Return the (x, y) coordinate for the center point of the cell that contains the specified text.  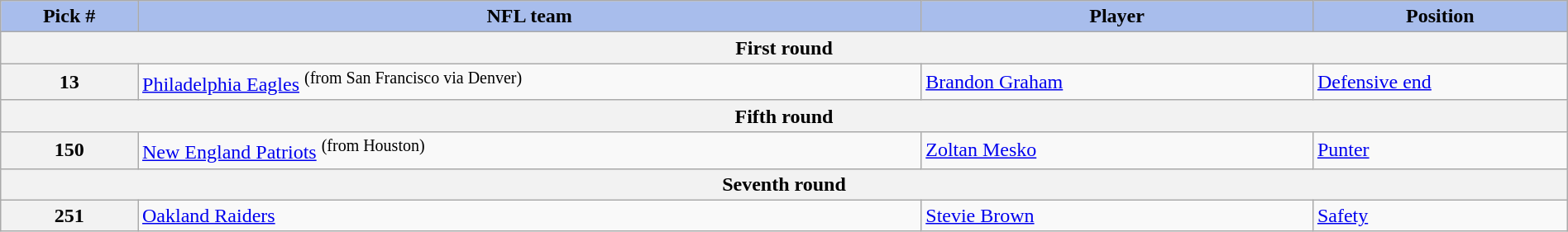
Stevie Brown (1117, 215)
Pick # (69, 17)
First round (784, 48)
251 (69, 215)
Safety (1440, 215)
NFL team (529, 17)
Player (1117, 17)
Seventh round (784, 184)
150 (69, 150)
Philadelphia Eagles (from San Francisco via Denver) (529, 83)
Position (1440, 17)
Zoltan Mesko (1117, 150)
Defensive end (1440, 83)
13 (69, 83)
Brandon Graham (1117, 83)
Oakland Raiders (529, 215)
New England Patriots (from Houston) (529, 150)
Fifth round (784, 116)
Punter (1440, 150)
